Return the (x, y) coordinate for the center point of the cell that contains the specified text.  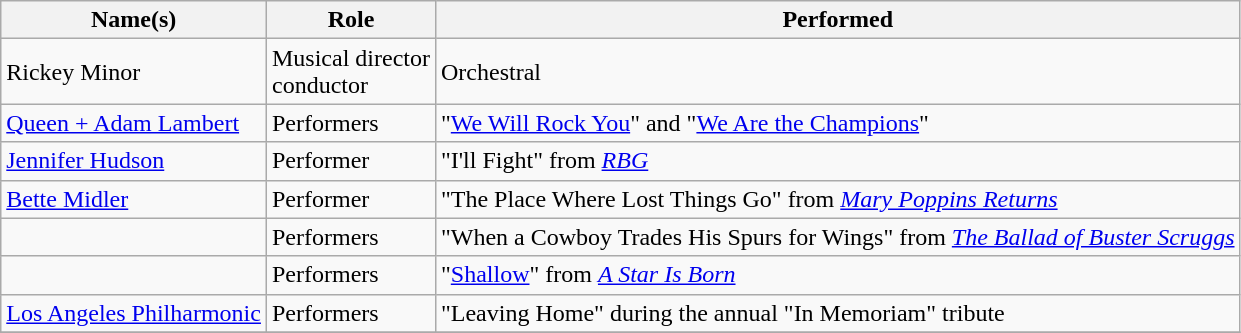
"Leaving Home" during the annual "In Memoriam" tribute (838, 313)
Queen + Adam Lambert (134, 123)
Los Angeles Philharmonic (134, 313)
Orchestral (838, 72)
"When a Cowboy Trades His Spurs for Wings" from The Ballad of Buster Scruggs (838, 237)
Rickey Minor (134, 72)
Performed (838, 20)
Role (350, 20)
"We Will Rock You" and "We Are the Champions" (838, 123)
Jennifer Hudson (134, 161)
"Shallow" from A Star Is Born (838, 275)
Musical directorconductor (350, 72)
"The Place Where Lost Things Go" from Mary Poppins Returns (838, 199)
"I'll Fight" from RBG (838, 161)
Bette Midler (134, 199)
Name(s) (134, 20)
